Pinpoint the cell where the given text exists, returning its (x, y) midpoint coordinate. 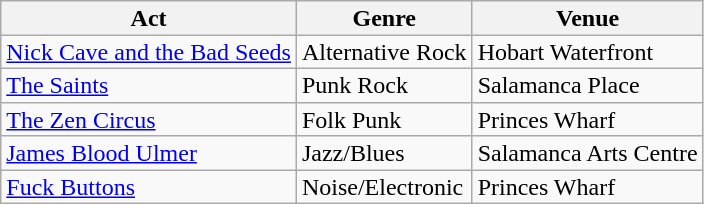
Punk Rock (384, 85)
Hobart Waterfront (588, 52)
Folk Punk (384, 119)
The Saints (149, 85)
Salamanca Arts Centre (588, 153)
Nick Cave and the Bad Seeds (149, 52)
James Blood Ulmer (149, 153)
Act (149, 18)
Salamanca Place (588, 85)
Genre (384, 18)
The Zen Circus (149, 119)
Venue (588, 18)
Alternative Rock (384, 52)
Jazz/Blues (384, 153)
Noise/Electronic (384, 187)
Fuck Buttons (149, 187)
